For the text-containing cell, return its midpoint in (x, y) coordinate format. 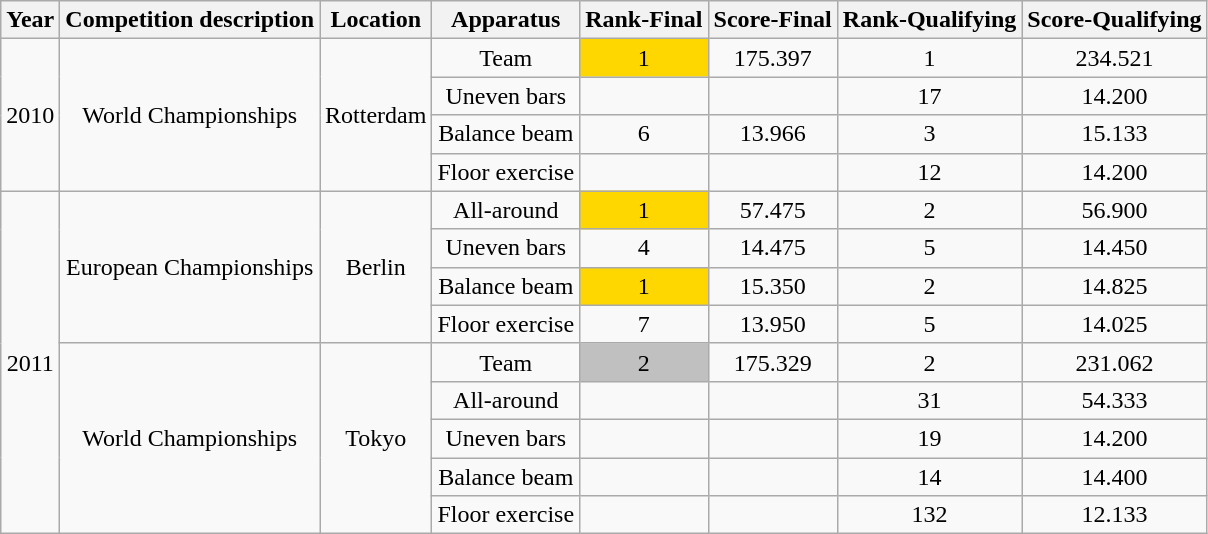
Tokyo (376, 438)
231.062 (1114, 362)
14.475 (772, 248)
2010 (30, 115)
European Championships (190, 267)
Apparatus (506, 20)
132 (929, 515)
14.825 (1114, 286)
54.333 (1114, 400)
13.950 (772, 324)
2011 (30, 362)
19 (929, 438)
Berlin (376, 267)
31 (929, 400)
6 (644, 134)
Score-Qualifying (1114, 20)
Year (30, 20)
12 (929, 172)
15.350 (772, 286)
Rotterdam (376, 115)
14.450 (1114, 248)
175.329 (772, 362)
57.475 (772, 210)
Competition description (190, 20)
15.133 (1114, 134)
13.966 (772, 134)
14.025 (1114, 324)
7 (644, 324)
3 (929, 134)
17 (929, 96)
175.397 (772, 58)
Score-Final (772, 20)
14.400 (1114, 477)
12.133 (1114, 515)
234.521 (1114, 58)
Rank-Qualifying (929, 20)
Rank-Final (644, 20)
4 (644, 248)
14 (929, 477)
Location (376, 20)
56.900 (1114, 210)
